Extract the [X, Y] coordinate from the center of the cell holding the provided text.  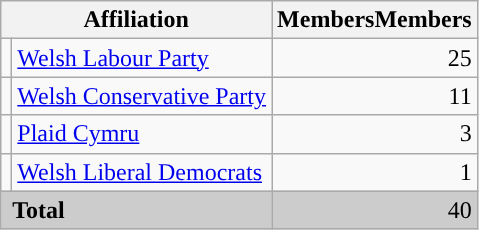
11 [375, 96]
3 [375, 134]
1 [375, 172]
Welsh Conservative Party [142, 96]
Welsh Labour Party [142, 58]
25 [375, 58]
Plaid Cymru [142, 134]
Affiliation [136, 20]
Welsh Liberal Democrats [142, 172]
40 [375, 210]
MembersMembers [375, 20]
Total [136, 210]
